Extract the [X, Y] coordinate from the center of the cell holding the provided text.  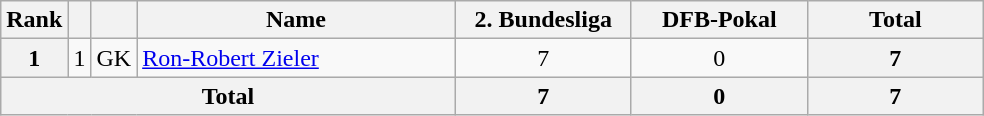
Name [296, 20]
Ron-Robert Zieler [296, 58]
2. Bundesliga [543, 20]
GK [114, 58]
DFB-Pokal [719, 20]
Rank [34, 20]
